Capture the cell that displays the provided text and extract its (x, y) central coordinate. 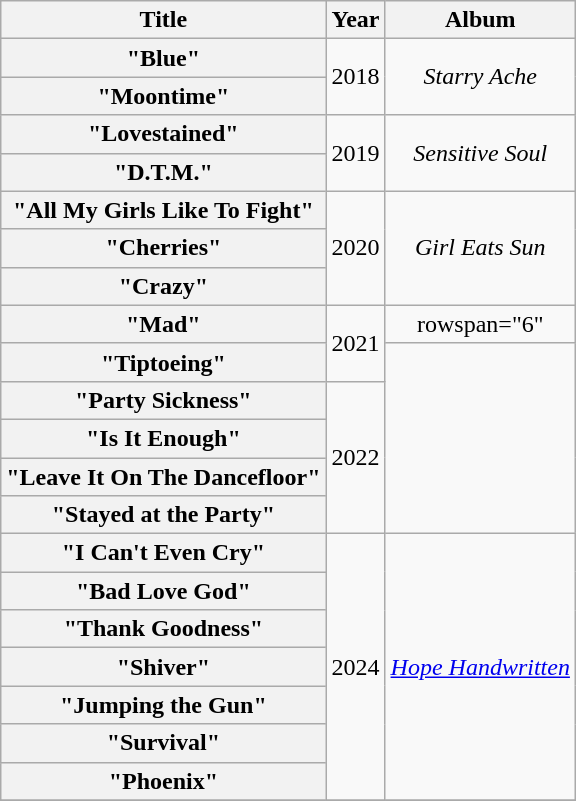
Girl Eats Sun (480, 248)
"Phoenix" (164, 781)
2019 (356, 153)
"Moontime" (164, 96)
Starry Ache (480, 77)
2020 (356, 248)
"Bad Love God" (164, 591)
"Lovestained" (164, 134)
"Survival" (164, 743)
2021 (356, 343)
"Tiptoeing" (164, 362)
"D.T.M." (164, 172)
"Is It Enough" (164, 438)
Album (480, 20)
"All My Girls Like To Fight" (164, 210)
2024 (356, 667)
"Mad" (164, 324)
"Jumping the Gun" (164, 705)
2022 (356, 457)
Year (356, 20)
"Cherries" (164, 248)
"I Can't Even Cry" (164, 553)
Title (164, 20)
2018 (356, 77)
"Blue" (164, 58)
Sensitive Soul (480, 153)
Hope Handwritten (480, 667)
"Thank Goodness" (164, 629)
"Party Sickness" (164, 400)
"Shiver" (164, 667)
"Leave It On The Dancefloor" (164, 477)
rowspan="6" (480, 324)
"Stayed at the Party" (164, 515)
"Crazy" (164, 286)
